Scan for the cell matching the given text and deliver its [x, y] coordinate at center. 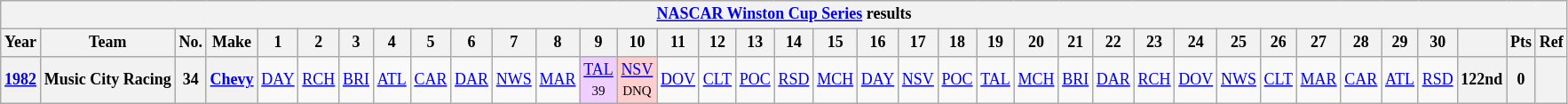
22 [1113, 43]
Music City Racing [107, 80]
No. [190, 43]
NSV [918, 80]
NSVDNQ [637, 80]
TAL39 [598, 80]
Team [107, 43]
1 [278, 43]
Year [21, 43]
25 [1239, 43]
14 [794, 43]
17 [918, 43]
0 [1522, 80]
30 [1437, 43]
4 [392, 43]
18 [957, 43]
8 [558, 43]
21 [1076, 43]
12 [717, 43]
2 [319, 43]
TAL [995, 80]
23 [1154, 43]
27 [1319, 43]
5 [431, 43]
26 [1279, 43]
10 [637, 43]
9 [598, 43]
Pts [1522, 43]
29 [1400, 43]
3 [357, 43]
13 [755, 43]
20 [1036, 43]
Ref [1551, 43]
11 [678, 43]
15 [835, 43]
28 [1361, 43]
NASCAR Winston Cup Series results [784, 14]
1982 [21, 80]
7 [513, 43]
Chevy [232, 80]
19 [995, 43]
34 [190, 80]
16 [877, 43]
Make [232, 43]
6 [472, 43]
24 [1196, 43]
122nd [1482, 80]
